Provide the (x, y) coordinate of the cell's center where the given text is located.  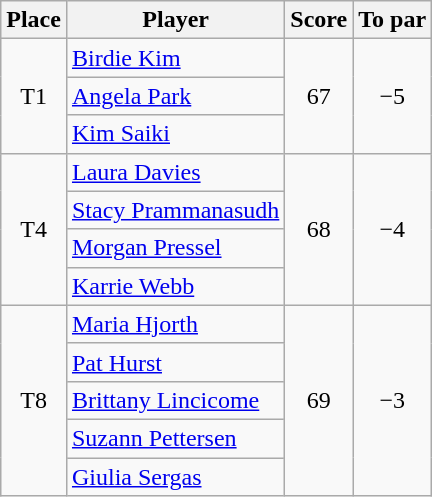
Brittany Lincicome (175, 400)
Pat Hurst (175, 362)
Karrie Webb (175, 286)
T1 (34, 96)
Morgan Pressel (175, 248)
Birdie Kim (175, 58)
Laura Davies (175, 172)
Maria Hjorth (175, 324)
Score (319, 20)
−5 (392, 96)
T8 (34, 400)
T4 (34, 229)
69 (319, 400)
Giulia Sergas (175, 477)
Angela Park (175, 96)
To par (392, 20)
−4 (392, 229)
Suzann Pettersen (175, 438)
67 (319, 96)
−3 (392, 400)
Kim Saiki (175, 134)
Stacy Prammanasudh (175, 210)
Place (34, 20)
Player (175, 20)
68 (319, 229)
